From the cell containing the given text, extract its center point as (X, Y) coordinate. 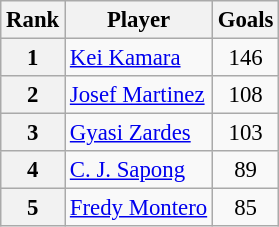
146 (245, 58)
3 (33, 133)
Kei Kamara (139, 58)
Player (139, 20)
103 (245, 133)
Josef Martinez (139, 95)
2 (33, 95)
Fredy Montero (139, 208)
89 (245, 170)
4 (33, 170)
85 (245, 208)
5 (33, 208)
Gyasi Zardes (139, 133)
Goals (245, 20)
108 (245, 95)
C. J. Sapong (139, 170)
1 (33, 58)
Rank (33, 20)
